Locate the cell with the specified text and output its [x, y] center coordinate. 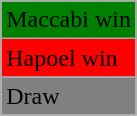
Maccabi win [69, 20]
Draw [69, 96]
Hapoel win [69, 58]
